Search for the cell housing the specified text and yield its (X, Y) center coordinate. 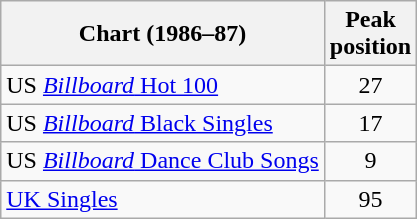
US Billboard Hot 100 (163, 85)
9 (370, 161)
UK Singles (163, 199)
Peakposition (370, 34)
US Billboard Black Singles (163, 123)
17 (370, 123)
95 (370, 199)
US Billboard Dance Club Songs (163, 161)
27 (370, 85)
Chart (1986–87) (163, 34)
